Capture the cell that displays the provided text and extract its (x, y) central coordinate. 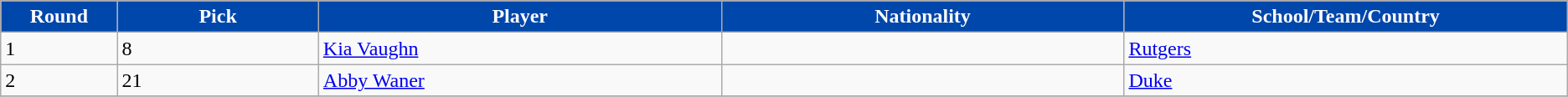
21 (218, 80)
Duke (1345, 80)
8 (218, 48)
Pick (218, 17)
1 (59, 48)
Kia Vaughn (519, 48)
Abby Waner (519, 80)
Rutgers (1345, 48)
2 (59, 80)
Nationality (923, 17)
Player (519, 17)
School/Team/Country (1345, 17)
Round (59, 17)
